Capture the cell that displays the provided text and extract its (X, Y) central coordinate. 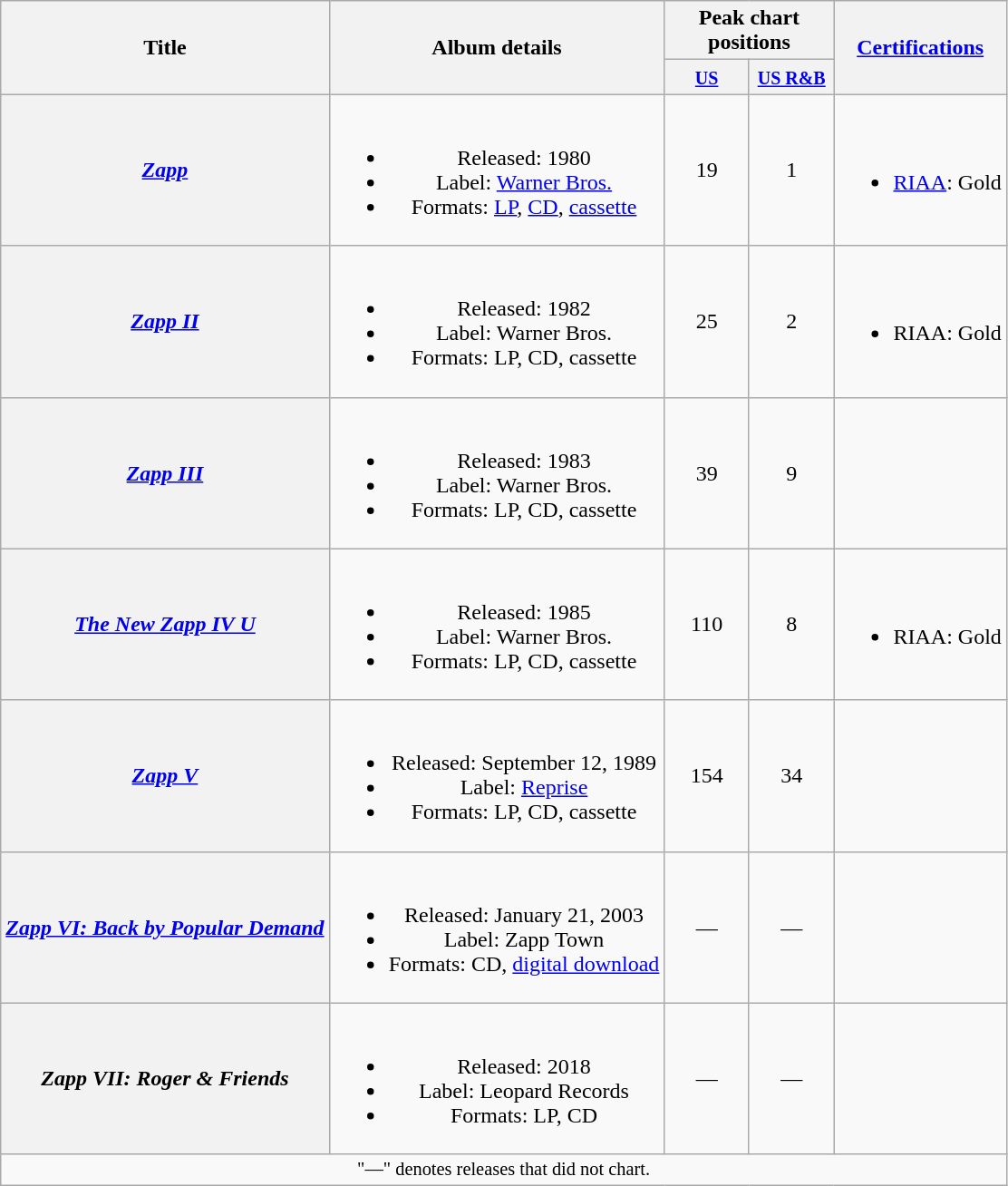
8 (791, 624)
2 (791, 321)
9 (791, 473)
154 (707, 776)
Peak chart positions (749, 31)
Zapp (165, 170)
Released: 1983Label: Warner Bros.Formats: LP, CD, cassette (497, 473)
Released: September 12, 1989Label: RepriseFormats: LP, CD, cassette (497, 776)
The New Zapp IV U (165, 624)
US (707, 77)
Released: 2018Label: Leopard RecordsFormats: LP, CD (497, 1079)
25 (707, 321)
Zapp III (165, 473)
Zapp VI: Back by Popular Demand (165, 927)
Released: 1985Label: Warner Bros.Formats: LP, CD, cassette (497, 624)
"—" denotes releases that did not chart. (504, 1170)
34 (791, 776)
110 (707, 624)
39 (707, 473)
US R&B (791, 77)
Title (165, 47)
Released: January 21, 2003Label: Zapp TownFormats: CD, digital download (497, 927)
Zapp V (165, 776)
Zapp VII: Roger & Friends (165, 1079)
1 (791, 170)
19 (707, 170)
Released: 1980Label: Warner Bros.Formats: LP, CD, cassette (497, 170)
Album details (497, 47)
Zapp II (165, 321)
Certifications (920, 47)
Released: 1982Label: Warner Bros.Formats: LP, CD, cassette (497, 321)
